Provide the [x, y] coordinate of the cell's center where the given text is located.  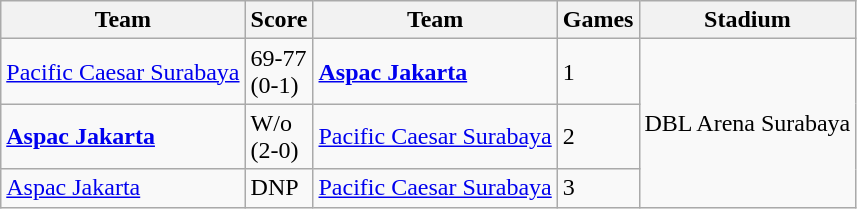
2 [598, 136]
3 [598, 188]
69-77(0-1) [279, 72]
Stadium [748, 20]
W/o(2-0) [279, 136]
DNP [279, 188]
1 [598, 72]
Score [279, 20]
Games [598, 20]
DBL Arena Surabaya [748, 123]
